From the cell containing the given text, extract its center point as [X, Y] coordinate. 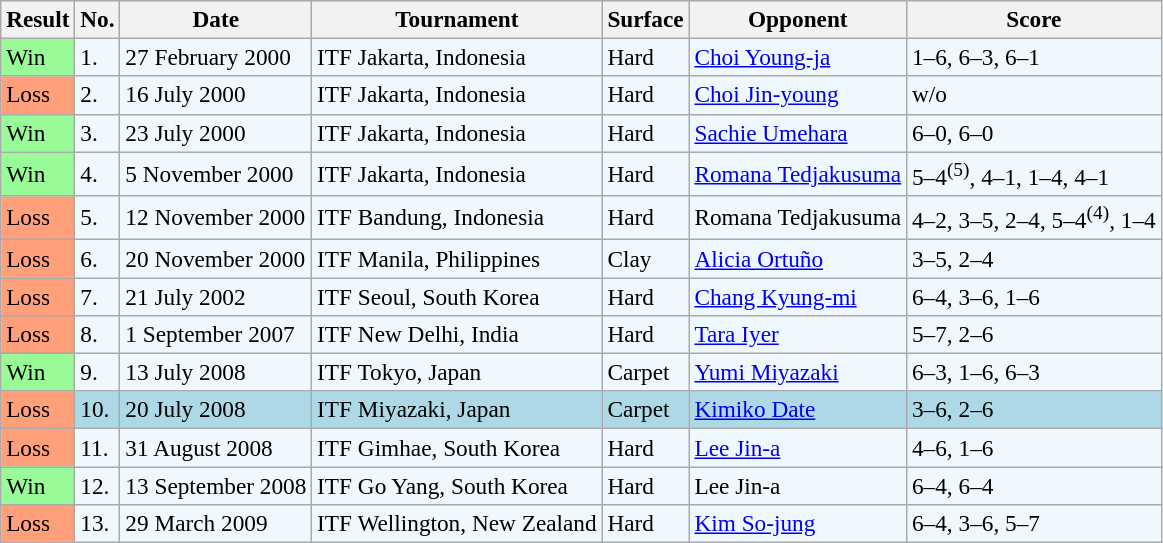
ITF Tokyo, Japan [457, 372]
11. [98, 447]
5–4(5), 4–1, 1–4, 4–1 [1034, 173]
3–5, 2–4 [1034, 258]
Clay [646, 258]
12. [98, 485]
Kim So-jung [798, 523]
6–4, 6–4 [1034, 485]
10. [98, 410]
13 July 2008 [216, 372]
5–7, 2–6 [1034, 334]
Kimiko Date [798, 410]
6–4, 3–6, 1–6 [1034, 296]
Choi Young-ja [798, 57]
Chang Kyung-mi [798, 296]
1. [98, 57]
Score [1034, 19]
Surface [646, 19]
5 November 2000 [216, 173]
27 February 2000 [216, 57]
3. [98, 133]
6–0, 6–0 [1034, 133]
Yumi Miyazaki [798, 372]
16 July 2000 [216, 95]
13 September 2008 [216, 485]
ITF Miyazaki, Japan [457, 410]
6–4, 3–6, 5–7 [1034, 523]
20 November 2000 [216, 258]
Tara Iyer [798, 334]
Date [216, 19]
Opponent [798, 19]
6–3, 1–6, 6–3 [1034, 372]
9. [98, 372]
ITF Wellington, New Zealand [457, 523]
31 August 2008 [216, 447]
6. [98, 258]
Result [38, 19]
No. [98, 19]
ITF Go Yang, South Korea [457, 485]
13. [98, 523]
ITF Bandung, Indonesia [457, 217]
4–6, 1–6 [1034, 447]
29 March 2009 [216, 523]
3–6, 2–6 [1034, 410]
2. [98, 95]
ITF Seoul, South Korea [457, 296]
ITF Manila, Philippines [457, 258]
21 July 2002 [216, 296]
1 September 2007 [216, 334]
5. [98, 217]
ITF Gimhae, South Korea [457, 447]
20 July 2008 [216, 410]
4. [98, 173]
4–2, 3–5, 2–4, 5–4(4), 1–4 [1034, 217]
1–6, 6–3, 6–1 [1034, 57]
Sachie Umehara [798, 133]
Tournament [457, 19]
7. [98, 296]
12 November 2000 [216, 217]
Alicia Ortuño [798, 258]
8. [98, 334]
Choi Jin-young [798, 95]
ITF New Delhi, India [457, 334]
w/o [1034, 95]
23 July 2000 [216, 133]
